Extract the (x, y) coordinate from the center of the cell holding the provided text.  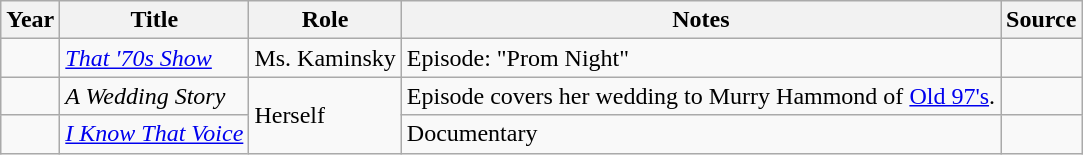
Episode: "Prom Night" (700, 58)
Title (154, 20)
Role (325, 20)
A Wedding Story (154, 96)
Herself (325, 115)
Year (30, 20)
Ms. Kaminsky (325, 58)
Notes (700, 20)
That '70s Show (154, 58)
Episode covers her wedding to Murry Hammond of Old 97's. (700, 96)
Source (1042, 20)
Documentary (700, 134)
I Know That Voice (154, 134)
